Search for the cell housing the specified text and yield its [X, Y] center coordinate. 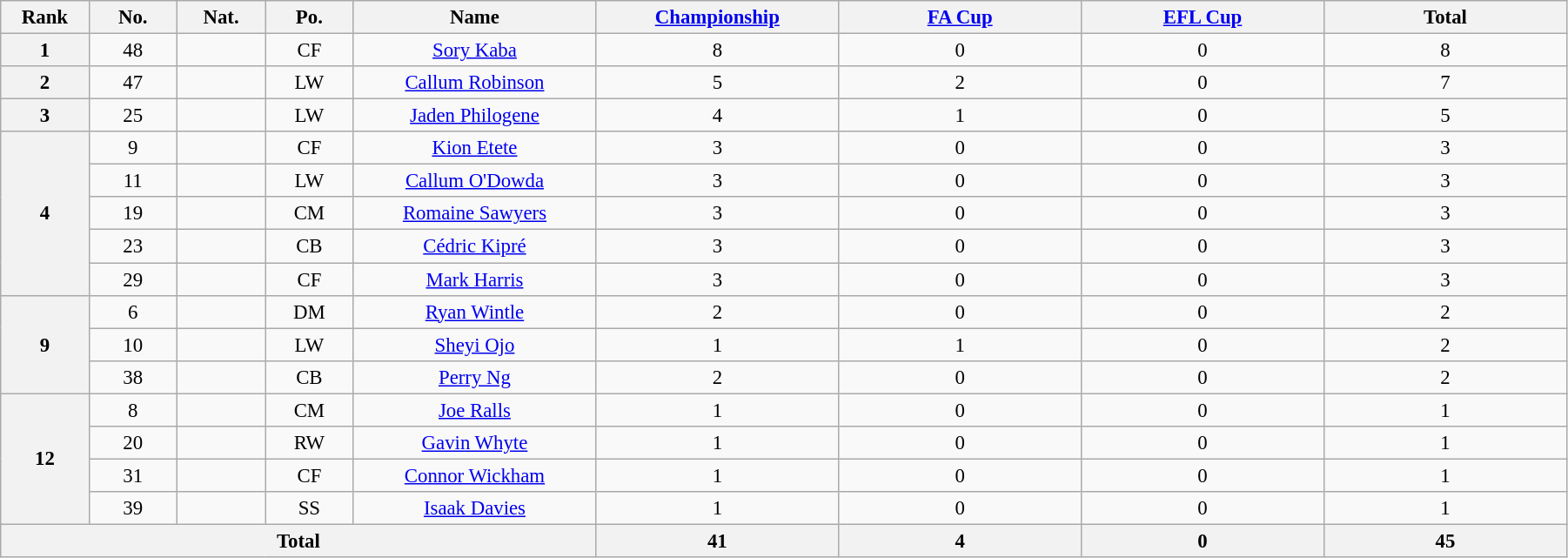
12 [45, 459]
Romaine Sawyers [475, 213]
47 [132, 83]
Connor Wickham [475, 475]
Po. [310, 17]
Callum Robinson [475, 83]
6 [132, 312]
DM [310, 312]
Gavin Whyte [475, 443]
31 [132, 475]
Rank [45, 17]
RW [310, 443]
25 [132, 116]
39 [132, 508]
20 [132, 443]
Joe Ralls [475, 410]
No. [132, 17]
Championship [717, 17]
Kion Etete [475, 148]
Ryan Wintle [475, 312]
Sory Kaba [475, 50]
19 [132, 213]
Cédric Kipré [475, 246]
38 [132, 377]
SS [310, 508]
Nat. [221, 17]
Sheyi Ojo [475, 345]
Callum O'Dowda [475, 181]
Name [475, 17]
45 [1444, 541]
48 [132, 50]
11 [132, 181]
EFL Cup [1203, 17]
10 [132, 345]
FA Cup [961, 17]
Isaak Davies [475, 508]
29 [132, 279]
41 [717, 541]
Mark Harris [475, 279]
Perry Ng [475, 377]
23 [132, 246]
Jaden Philogene [475, 116]
7 [1444, 83]
